Extract the (X, Y) coordinate from the center of the cell holding the provided text.  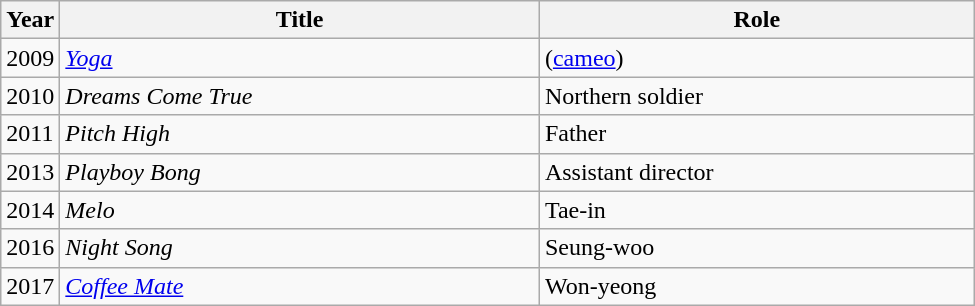
Dreams Come True (300, 96)
Playboy Bong (300, 172)
2014 (30, 210)
Won-yeong (756, 286)
Year (30, 20)
2009 (30, 58)
Role (756, 20)
Tae-in (756, 210)
2016 (30, 248)
2013 (30, 172)
Assistant director (756, 172)
Pitch High (300, 134)
Northern soldier (756, 96)
Melo (300, 210)
2010 (30, 96)
2017 (30, 286)
Seung-woo (756, 248)
(cameo) (756, 58)
Yoga (300, 58)
Title (300, 20)
Night Song (300, 248)
2011 (30, 134)
Father (756, 134)
Coffee Mate (300, 286)
